Output the (x, y) coordinate of the center of the cell containing the given text.  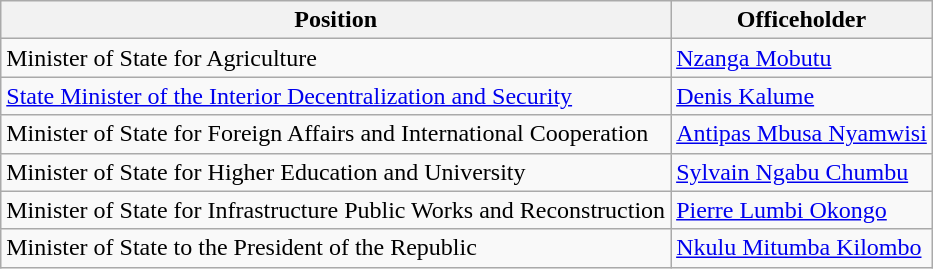
Minister of State for Infrastructure Public Works and Reconstruction (336, 210)
Sylvain Ngabu Chumbu (802, 172)
Minister of State for Foreign Affairs and International Cooperation (336, 134)
Position (336, 20)
Minister of State for Agriculture (336, 58)
Nzanga Mobutu (802, 58)
Nkulu Mitumba Kilombo (802, 248)
Minister of State for Higher Education and University (336, 172)
Denis Kalume (802, 96)
State Minister of the Interior Decentralization and Security (336, 96)
Antipas Mbusa Nyamwisi (802, 134)
Officeholder (802, 20)
Minister of State to the President of the Republic (336, 248)
Pierre Lumbi Okongo (802, 210)
